Provide the [x, y] coordinate of the cell's center where the given text is located.  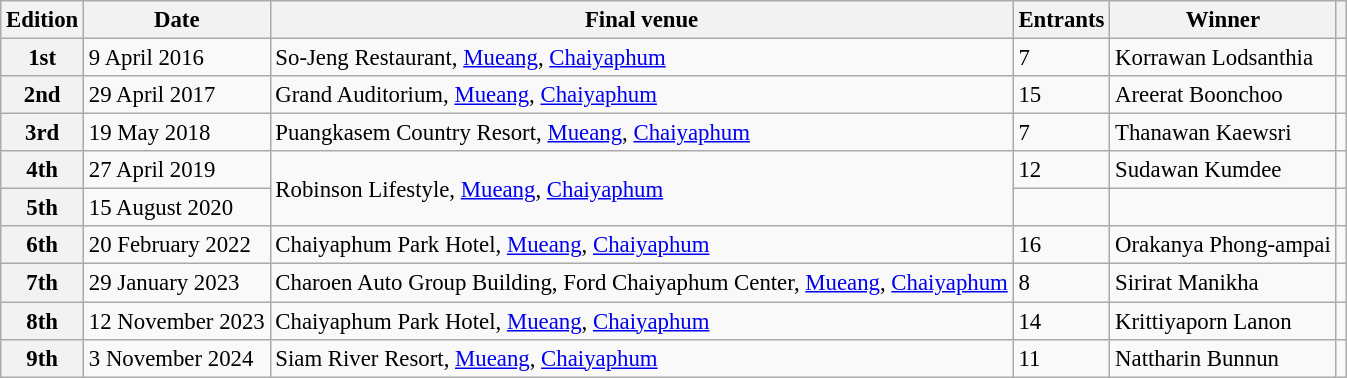
3 November 2024 [177, 358]
5th [42, 208]
Puangkasem Country Resort, Mueang, Chaiyaphum [642, 133]
29 April 2017 [177, 95]
12 [1062, 170]
9 April 2016 [177, 58]
Areerat Boonchoo [1223, 95]
29 January 2023 [177, 283]
Edition [42, 20]
Krittiyaporn Lanon [1223, 321]
12 November 2023 [177, 321]
Grand Auditorium, Mueang, Chaiyaphum [642, 95]
Final venue [642, 20]
15 August 2020 [177, 208]
Charoen Auto Group Building, Ford Chaiyaphum Center, Mueang, Chaiyaphum [642, 283]
Thanawan Kaewsri [1223, 133]
27 April 2019 [177, 170]
2nd [42, 95]
19 May 2018 [177, 133]
Siam River Resort, Mueang, Chaiyaphum [642, 358]
7th [42, 283]
8th [42, 321]
Nattharin Bunnun [1223, 358]
1st [42, 58]
Sirirat Manikha [1223, 283]
6th [42, 245]
4th [42, 170]
8 [1062, 283]
Sudawan Kumdee [1223, 170]
3rd [42, 133]
Korrawan Lodsanthia [1223, 58]
9th [42, 358]
16 [1062, 245]
Robinson Lifestyle, Mueang, Chaiyaphum [642, 188]
So-Jeng Restaurant, Mueang, Chaiyaphum [642, 58]
20 February 2022 [177, 245]
11 [1062, 358]
Orakanya Phong-ampai [1223, 245]
Winner [1223, 20]
Entrants [1062, 20]
15 [1062, 95]
14 [1062, 321]
Date [177, 20]
